Determine the [X, Y] coordinate at the center of the cell enclosing the given text.  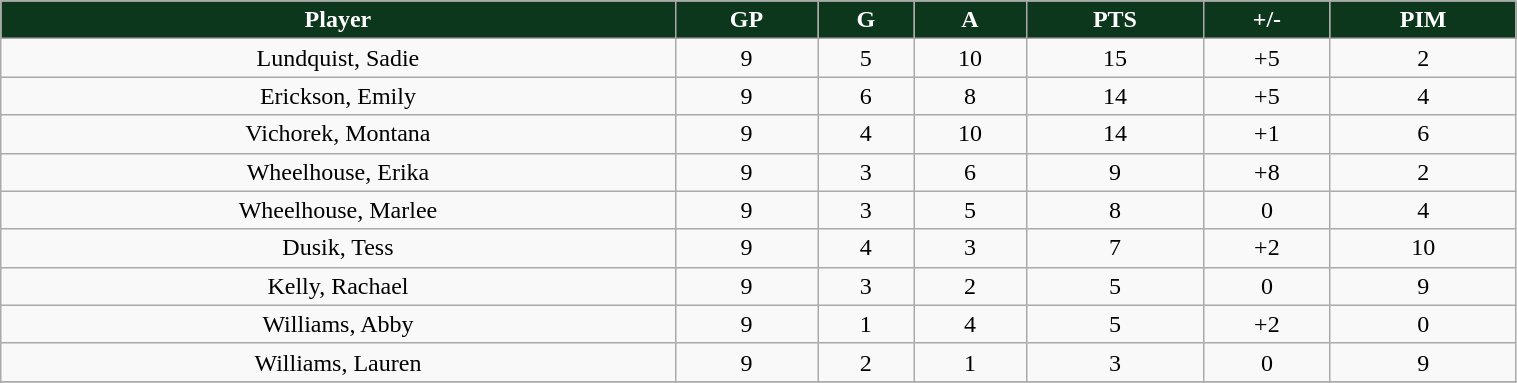
Vichorek, Montana [338, 134]
+1 [1268, 134]
Wheelhouse, Erika [338, 172]
Williams, Abby [338, 324]
A [970, 20]
G [866, 20]
+8 [1268, 172]
7 [1114, 248]
Dusik, Tess [338, 248]
Williams, Lauren [338, 362]
Wheelhouse, Marlee [338, 210]
Erickson, Emily [338, 96]
+/- [1268, 20]
Player [338, 20]
GP [746, 20]
15 [1114, 58]
Kelly, Rachael [338, 286]
PIM [1423, 20]
Lundquist, Sadie [338, 58]
PTS [1114, 20]
